Return the [x, y] coordinate for the center point of the cell that contains the specified text.  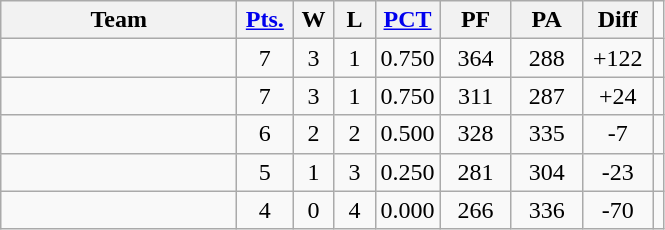
6 [265, 134]
L [354, 20]
304 [546, 172]
287 [546, 96]
281 [476, 172]
-23 [618, 172]
364 [476, 58]
+24 [618, 96]
311 [476, 96]
288 [546, 58]
-70 [618, 210]
5 [265, 172]
+122 [618, 58]
Team [119, 20]
PF [476, 20]
0 [314, 210]
0.000 [408, 210]
PA [546, 20]
PCT [408, 20]
0.250 [408, 172]
-7 [618, 134]
336 [546, 210]
335 [546, 134]
Pts. [265, 20]
Diff [618, 20]
328 [476, 134]
W [314, 20]
266 [476, 210]
0.500 [408, 134]
